Locate the cell with the specified text and output its [x, y] center coordinate. 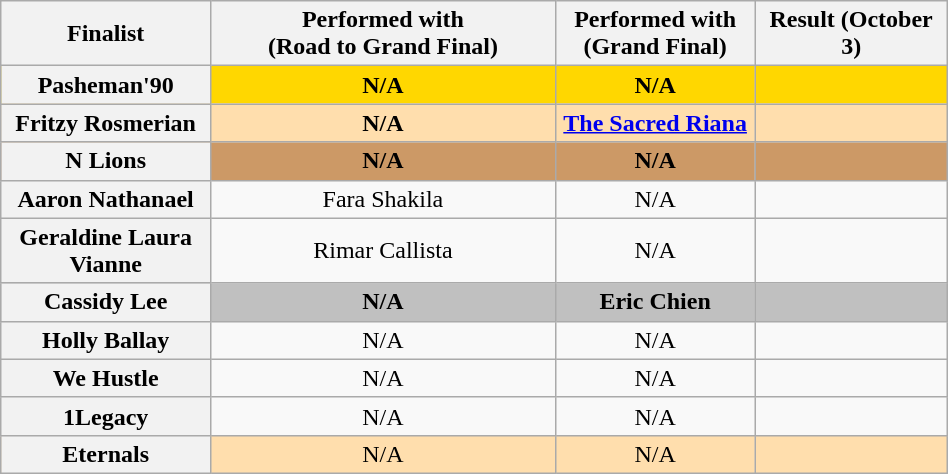
N Lions [106, 161]
The Sacred Riana [655, 123]
Aaron Nathanael [106, 199]
Fara Shakila [384, 199]
Geraldine Laura Vianne [106, 250]
1Legacy [106, 416]
Fritzy Rosmerian [106, 123]
Rimar Callista [384, 250]
Eternals [106, 454]
We Hustle [106, 378]
Holly Ballay [106, 340]
Cassidy Lee [106, 302]
Pasheman'90 [106, 85]
Performed with(Grand Final) [655, 34]
Eric Chien [655, 302]
Finalist [106, 34]
Performed with(Road to Grand Final) [384, 34]
Result (October 3) [851, 34]
